Find where the given text appears and provide that cell's center as [X, Y] coordinate. 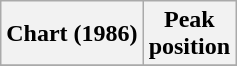
Chart (1986) [72, 34]
Peakposition [189, 34]
